Return the (X, Y) coordinate for the center point of the cell that contains the specified text.  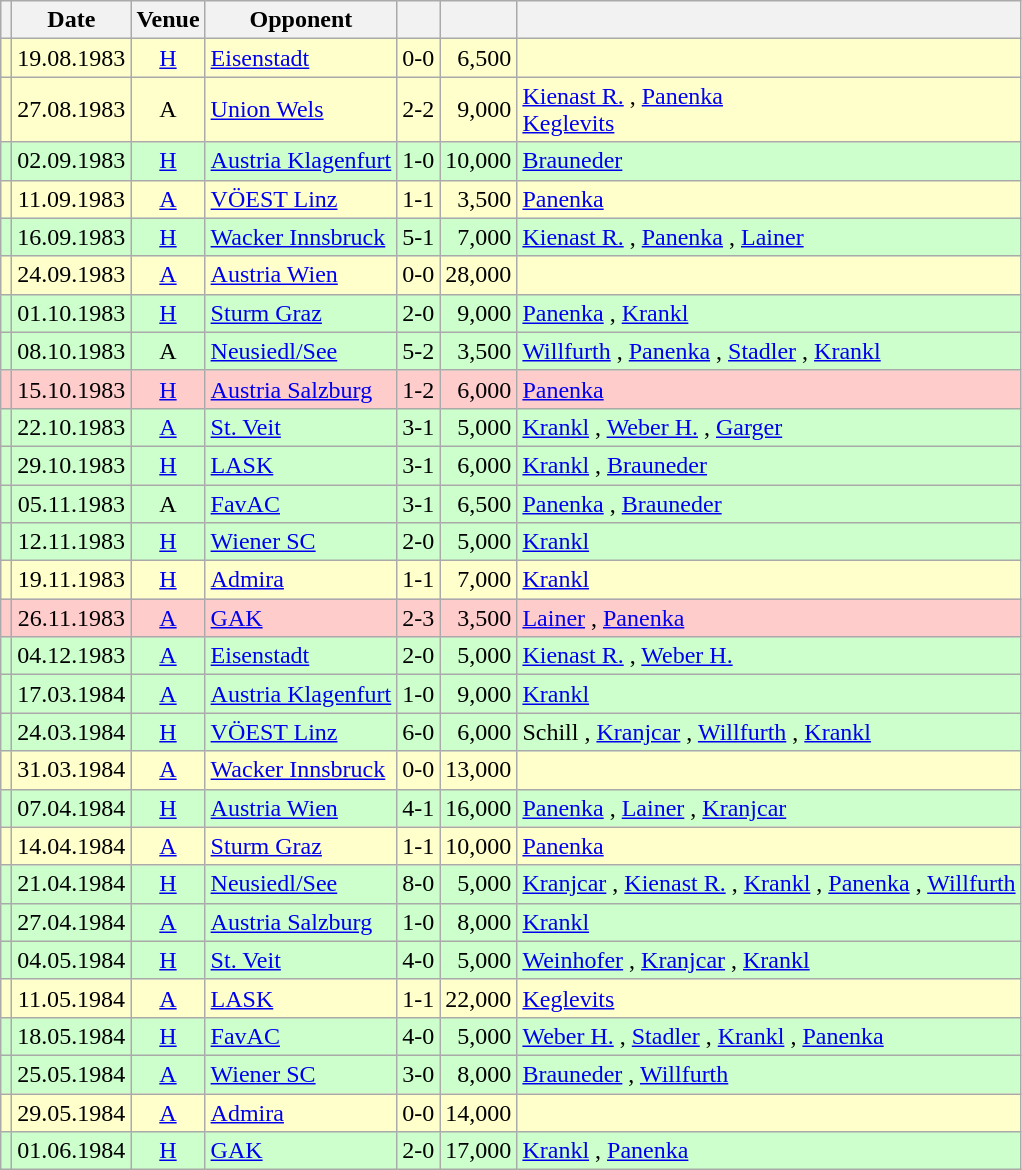
19.11.1983 (72, 580)
Schill , Kranjcar , Willfurth , Krankl (769, 732)
26.11.1983 (72, 618)
Kienast R. , Panenka Keglevits (769, 110)
14.04.1984 (72, 846)
15.10.1983 (72, 389)
17.03.1984 (72, 694)
27.04.1984 (72, 922)
07.04.1984 (72, 808)
Weinhofer , Kranjcar , Krankl (769, 960)
02.09.1983 (72, 161)
01.10.1983 (72, 313)
5-1 (418, 237)
Venue (168, 20)
3-0 (418, 1074)
Panenka , Brauneder (769, 503)
24.09.1983 (72, 275)
Panenka , Krankl (769, 313)
Panenka , Lainer , Kranjcar (769, 808)
04.12.1983 (72, 656)
29.05.1984 (72, 1113)
1-2 (418, 389)
Krankl , Panenka (769, 1151)
2-2 (418, 110)
4-1 (418, 808)
25.05.1984 (72, 1074)
8-0 (418, 884)
Krankl , Brauneder (769, 465)
11.05.1984 (72, 998)
Kienast R. , Weber H. (769, 656)
2-3 (418, 618)
Opponent (301, 20)
16.09.1983 (72, 237)
21.04.1984 (72, 884)
Kienast R. , Panenka , Lainer (769, 237)
Weber H. , Stadler , Krankl , Panenka (769, 1036)
Willfurth , Panenka , Stadler , Krankl (769, 351)
5-2 (418, 351)
04.05.1984 (72, 960)
6-0 (418, 732)
11.09.1983 (72, 199)
13,000 (478, 770)
Brauneder (769, 161)
Date (72, 20)
Union Wels (301, 110)
31.03.1984 (72, 770)
28,000 (478, 275)
16,000 (478, 808)
27.08.1983 (72, 110)
18.05.1984 (72, 1036)
Lainer , Panenka (769, 618)
Keglevits (769, 998)
01.06.1984 (72, 1151)
24.03.1984 (72, 732)
05.11.1983 (72, 503)
14,000 (478, 1113)
17,000 (478, 1151)
19.08.1983 (72, 58)
29.10.1983 (72, 465)
Brauneder , Willfurth (769, 1074)
Krankl , Weber H. , Garger (769, 427)
22.10.1983 (72, 427)
22,000 (478, 998)
12.11.1983 (72, 542)
Kranjcar , Kienast R. , Krankl , Panenka , Willfurth (769, 884)
08.10.1983 (72, 351)
